For the text-containing cell, return its midpoint in (x, y) coordinate format. 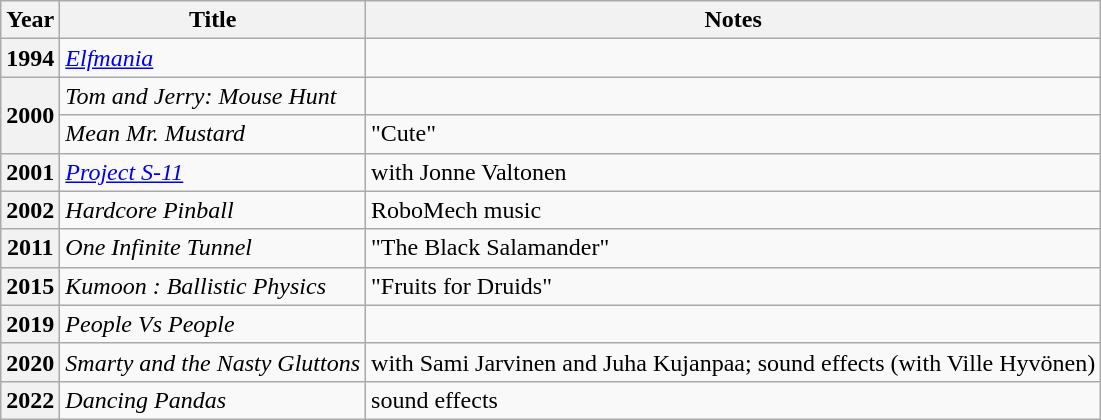
2001 (30, 172)
2022 (30, 400)
Notes (734, 20)
People Vs People (213, 324)
"Fruits for Druids" (734, 286)
Hardcore Pinball (213, 210)
Smarty and the Nasty Gluttons (213, 362)
Project S-11 (213, 172)
"The Black Salamander" (734, 248)
One Infinite Tunnel (213, 248)
1994 (30, 58)
Title (213, 20)
with Sami Jarvinen and Juha Kujanpaa; sound effects (with Ville Hyvönen) (734, 362)
RoboMech music (734, 210)
2000 (30, 115)
Mean Mr. Mustard (213, 134)
Kumoon : Ballistic Physics (213, 286)
Year (30, 20)
Dancing Pandas (213, 400)
2002 (30, 210)
2011 (30, 248)
Tom and Jerry: Mouse Hunt (213, 96)
with Jonne Valtonen (734, 172)
2019 (30, 324)
Elfmania (213, 58)
2015 (30, 286)
"Cute" (734, 134)
2020 (30, 362)
sound effects (734, 400)
